Identify which cell holds the provided text, then report its [X, Y] central coordinate. 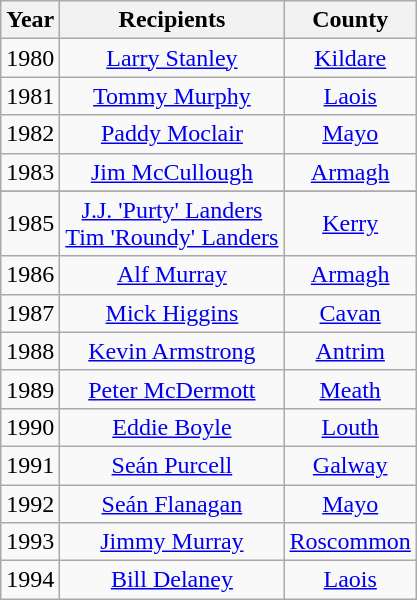
Galway [350, 465]
1987 [30, 313]
Year [30, 20]
1980 [30, 58]
Eddie Boyle [172, 427]
1993 [30, 542]
Kerry [350, 224]
1983 [30, 172]
1986 [30, 275]
Kildare [350, 58]
J.J. 'Purty' LandersTim 'Roundy' Landers [172, 224]
Mick Higgins [172, 313]
Alf Murray [172, 275]
1988 [30, 351]
1994 [30, 580]
1991 [30, 465]
Meath [350, 389]
Recipients [172, 20]
Tommy Murphy [172, 96]
1989 [30, 389]
Roscommon [350, 542]
1982 [30, 134]
Kevin Armstrong [172, 351]
Seán Purcell [172, 465]
Bill Delaney [172, 580]
Louth [350, 427]
1992 [30, 503]
Seán Flanagan [172, 503]
Jim McCullough [172, 172]
Paddy Moclair [172, 134]
County [350, 20]
Larry Stanley [172, 58]
1985 [30, 224]
Jimmy Murray [172, 542]
Cavan [350, 313]
1990 [30, 427]
Peter McDermott [172, 389]
1981 [30, 96]
Antrim [350, 351]
